Find where the given text appears and provide that cell's center as [X, Y] coordinate. 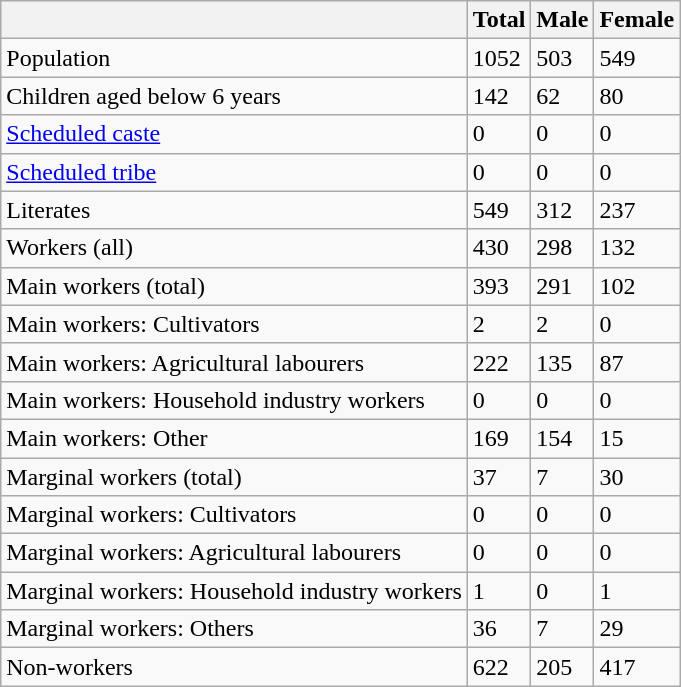
Marginal workers (total) [234, 477]
205 [562, 667]
237 [637, 210]
Main workers (total) [234, 286]
Scheduled caste [234, 134]
Female [637, 20]
417 [637, 667]
Non-workers [234, 667]
37 [499, 477]
36 [499, 629]
312 [562, 210]
Scheduled tribe [234, 172]
Marginal workers: Agricultural labourers [234, 553]
Marginal workers: Others [234, 629]
Children aged below 6 years [234, 96]
Main workers: Household industry workers [234, 400]
142 [499, 96]
Main workers: Cultivators [234, 324]
Population [234, 58]
Main workers: Other [234, 438]
15 [637, 438]
Literates [234, 210]
169 [499, 438]
Total [499, 20]
135 [562, 362]
132 [637, 248]
Workers (all) [234, 248]
87 [637, 362]
Main workers: Agricultural labourers [234, 362]
393 [499, 286]
298 [562, 248]
30 [637, 477]
291 [562, 286]
1052 [499, 58]
80 [637, 96]
154 [562, 438]
503 [562, 58]
Marginal workers: Household industry workers [234, 591]
62 [562, 96]
29 [637, 629]
430 [499, 248]
622 [499, 667]
Marginal workers: Cultivators [234, 515]
102 [637, 286]
222 [499, 362]
Male [562, 20]
